Search for the cell housing the specified text and yield its (X, Y) center coordinate. 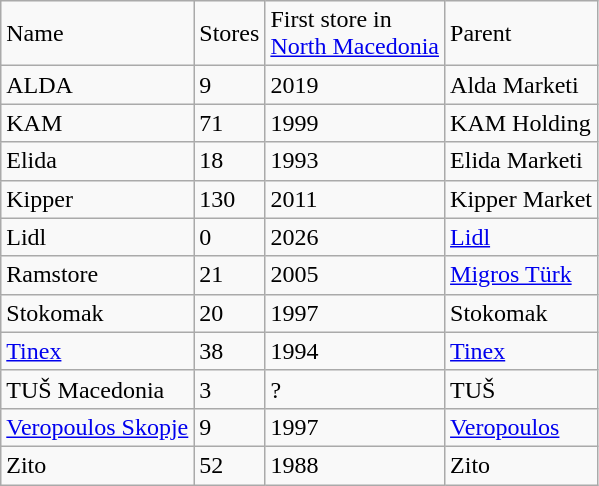
Elida Marketi (522, 161)
Veropoulos Skopje (98, 427)
KAM (98, 123)
Elida (98, 161)
38 (230, 351)
Migros Türk (522, 275)
20 (230, 313)
KAM Holding (522, 123)
130 (230, 199)
2026 (355, 237)
? (355, 389)
2019 (355, 85)
3 (230, 389)
TUŠ (522, 389)
Kipper Market (522, 199)
18 (230, 161)
2011 (355, 199)
1993 (355, 161)
1999 (355, 123)
Ramstore (98, 275)
21 (230, 275)
First store inNorth Macedonia (355, 34)
Parent (522, 34)
Name (98, 34)
52 (230, 465)
TUŠ Macedonia (98, 389)
71 (230, 123)
Kipper (98, 199)
1988 (355, 465)
1994 (355, 351)
Alda Marketi (522, 85)
Veropoulos (522, 427)
2005 (355, 275)
0 (230, 237)
ALDA (98, 85)
Stores (230, 34)
